Return [X, Y] of the center of cell containing provided text 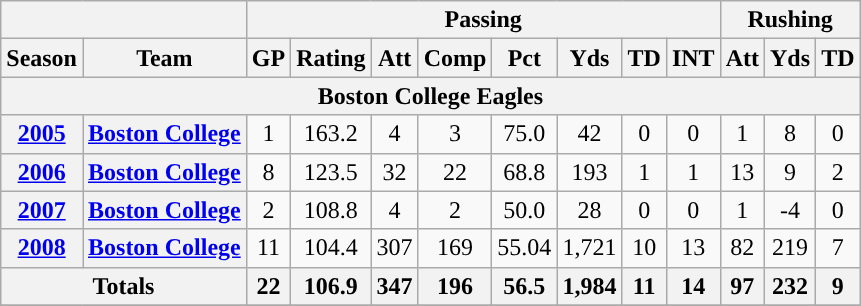
Passing [483, 20]
123.5 [331, 172]
169 [455, 248]
219 [790, 248]
75.0 [524, 134]
104.4 [331, 248]
1,984 [590, 286]
Team [164, 58]
232 [790, 286]
2008 [42, 248]
56.5 [524, 286]
2006 [42, 172]
55.04 [524, 248]
193 [590, 172]
Boston College Eagles [430, 96]
Season [42, 58]
97 [742, 286]
163.2 [331, 134]
106.9 [331, 286]
14 [693, 286]
2005 [42, 134]
3 [455, 134]
307 [394, 248]
108.8 [331, 210]
347 [394, 286]
Rushing [790, 20]
Pct [524, 58]
68.8 [524, 172]
INT [693, 58]
2007 [42, 210]
42 [590, 134]
28 [590, 210]
32 [394, 172]
82 [742, 248]
50.0 [524, 210]
GP [268, 58]
Comp [455, 58]
Totals [124, 286]
10 [644, 248]
7 [838, 248]
1,721 [590, 248]
196 [455, 286]
Rating [331, 58]
-4 [790, 210]
